Pinpoint the cell where the given text exists, returning its (X, Y) midpoint coordinate. 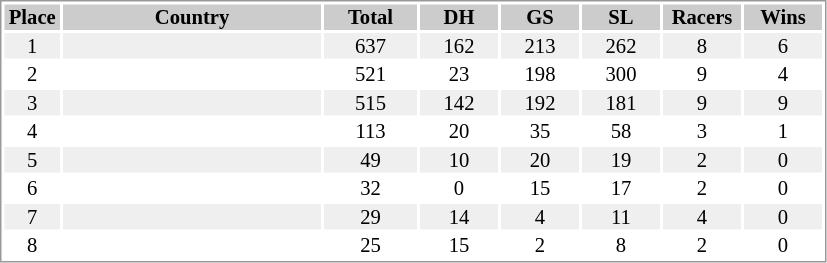
DH (459, 17)
515 (370, 103)
11 (621, 217)
213 (540, 46)
637 (370, 46)
GS (540, 17)
192 (540, 103)
181 (621, 103)
162 (459, 46)
Country (192, 17)
17 (621, 189)
Wins (783, 17)
142 (459, 103)
23 (459, 75)
SL (621, 17)
Racers (702, 17)
58 (621, 131)
49 (370, 160)
113 (370, 131)
198 (540, 75)
10 (459, 160)
35 (540, 131)
25 (370, 245)
521 (370, 75)
300 (621, 75)
14 (459, 217)
5 (32, 160)
19 (621, 160)
Total (370, 17)
32 (370, 189)
29 (370, 217)
262 (621, 46)
7 (32, 217)
Place (32, 17)
